Provide the (x, y) coordinate of the cell's center where the given text is located.  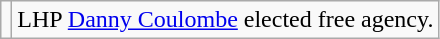
LHP Danny Coulombe elected free agency. (226, 20)
